Detect which cell encompasses the target text, then output its (x, y) center coordinate. 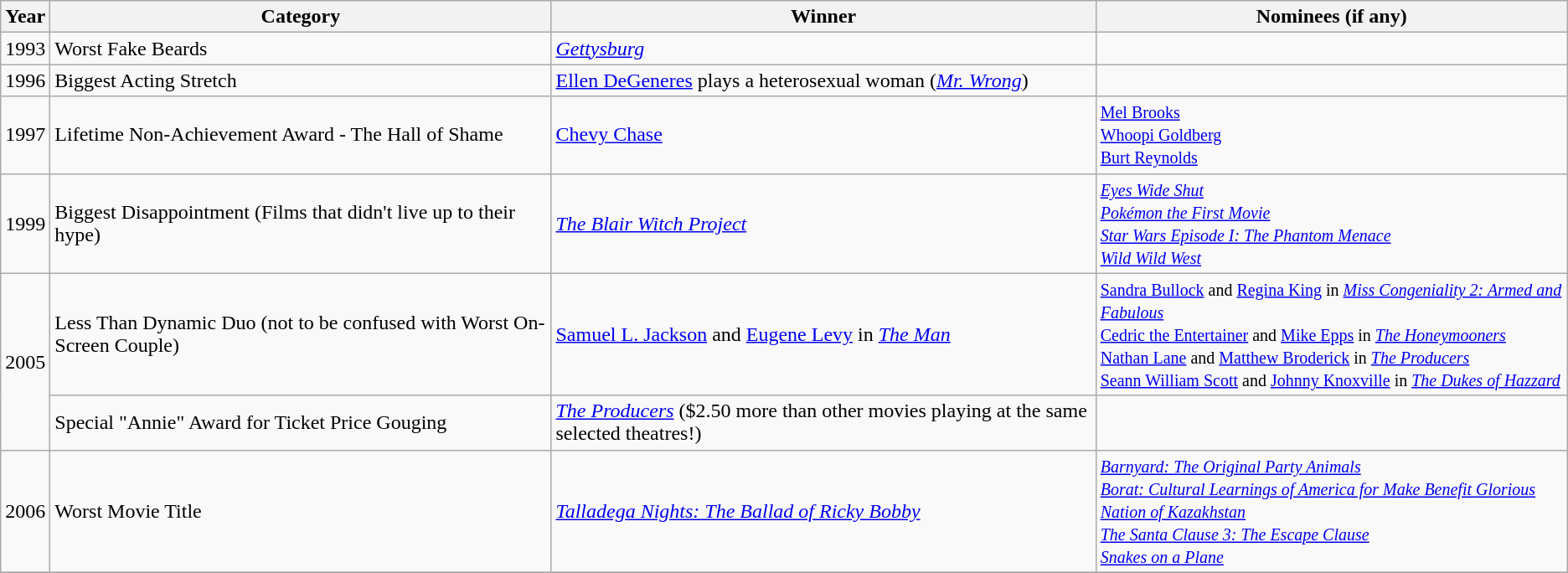
Worst Fake Beards (301, 49)
1999 (25, 223)
Chevy Chase (823, 135)
Lifetime Non-Achievement Award - The Hall of Shame (301, 135)
Eyes Wide ShutPokémon the First MovieStar Wars Episode I: The Phantom MenaceWild Wild West (1332, 223)
1997 (25, 135)
1993 (25, 49)
1996 (25, 80)
Worst Movie Title (301, 511)
Year (25, 17)
Talladega Nights: The Ballad of Ricky Bobby (823, 511)
Special "Annie" Award for Ticket Price Gouging (301, 422)
The Blair Witch Project (823, 223)
Nominees (if any) (1332, 17)
Mel BrooksWhoopi GoldbergBurt Reynolds (1332, 135)
Category (301, 17)
2005 (25, 362)
Biggest Acting Stretch (301, 80)
The Producers ($2.50 more than other movies playing at the same selected theatres!) (823, 422)
Ellen DeGeneres plays a heterosexual woman (Mr. Wrong) (823, 80)
Winner (823, 17)
Biggest Disappointment (Films that didn't live up to their hype) (301, 223)
Less Than Dynamic Duo (not to be confused with Worst On-Screen Couple) (301, 334)
2006 (25, 511)
Samuel L. Jackson and Eugene Levy in The Man (823, 334)
Gettysburg (823, 49)
